Provide the [x, y] coordinate of the cell's center where the given text is located.  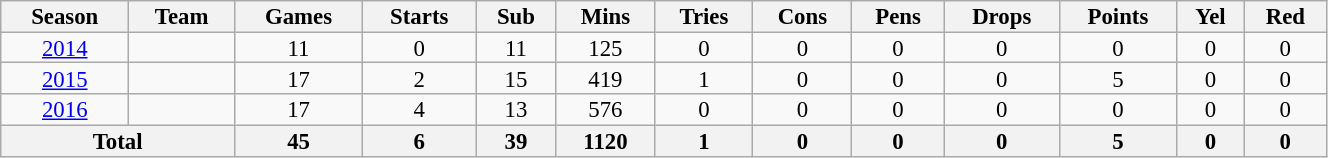
Season [65, 16]
Sub [516, 16]
Mins [606, 16]
Red [1285, 16]
2014 [65, 48]
Games [299, 16]
Drops [1002, 16]
4 [420, 110]
Starts [420, 16]
Points [1118, 16]
Yel [1211, 16]
Cons [802, 16]
6 [420, 140]
2016 [65, 110]
Team [182, 16]
419 [606, 78]
Tries [704, 16]
576 [606, 110]
15 [516, 78]
125 [606, 48]
39 [516, 140]
45 [299, 140]
2015 [65, 78]
Pens [898, 16]
2 [420, 78]
Total [118, 140]
13 [516, 110]
1120 [606, 140]
